Scan for the cell matching the given text and deliver its [x, y] coordinate at center. 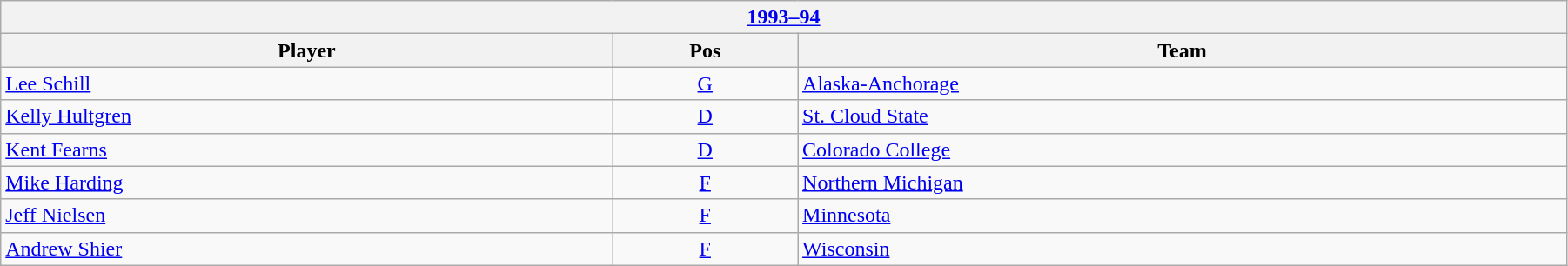
Player [306, 50]
Pos [705, 50]
Minnesota [1183, 216]
1993–94 [784, 17]
G [705, 83]
St. Cloud State [1183, 116]
Andrew Shier [306, 249]
Alaska-Anchorage [1183, 83]
Wisconsin [1183, 249]
Mike Harding [306, 183]
Kent Fearns [306, 150]
Northern Michigan [1183, 183]
Team [1183, 50]
Kelly Hultgren [306, 116]
Jeff Nielsen [306, 216]
Colorado College [1183, 150]
Lee Schill [306, 83]
